Capture the cell that displays the provided text and extract its (x, y) central coordinate. 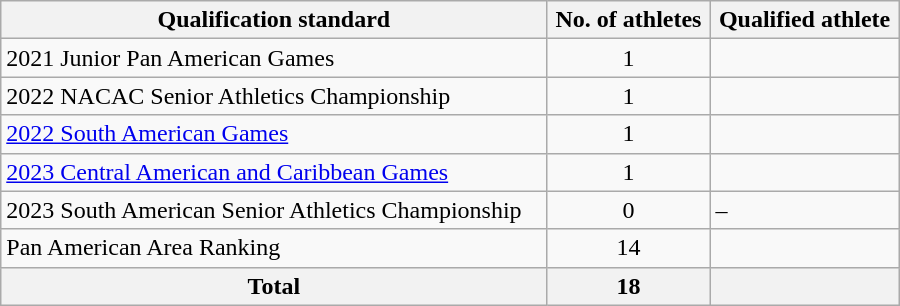
Pan American Area Ranking (274, 248)
2021 Junior Pan American Games (274, 58)
No. of athletes (628, 20)
14 (628, 248)
18 (628, 286)
2022 NACAC Senior Athletics Championship (274, 96)
2023 Central American and Caribbean Games (274, 172)
– (804, 210)
Total (274, 286)
2023 South American Senior Athletics Championship (274, 210)
Qualification standard (274, 20)
Qualified athlete (804, 20)
0 (628, 210)
2022 South American Games (274, 134)
